Detect which cell encompasses the target text, then output its [X, Y] center coordinate. 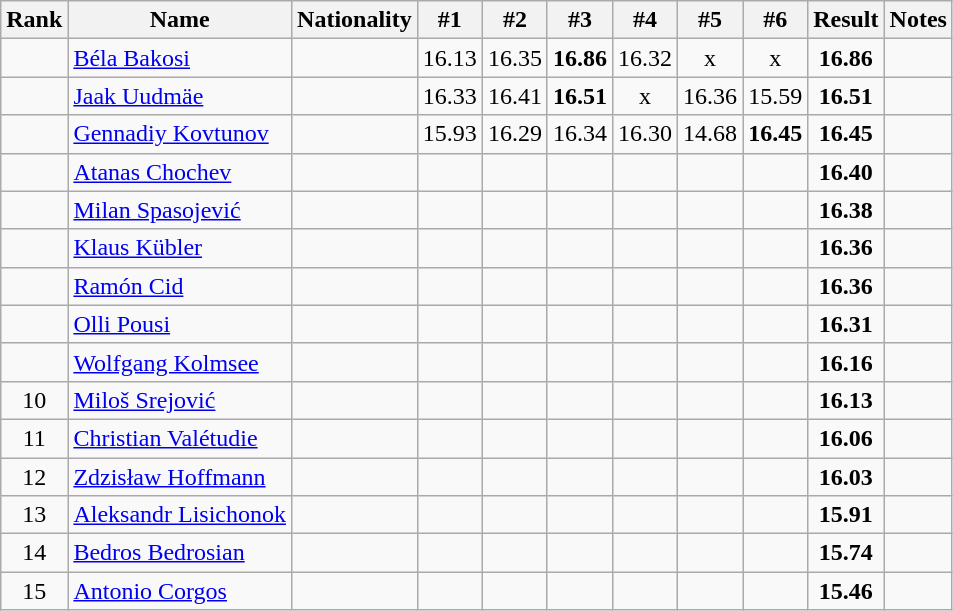
Ramón Cid [180, 286]
Rank [34, 20]
Wolfgang Kolmsee [180, 362]
15 [34, 591]
#4 [644, 20]
16.31 [846, 324]
Bedros Bedrosian [180, 553]
#3 [580, 20]
16.06 [846, 438]
16.35 [514, 58]
16.29 [514, 134]
16.16 [846, 362]
Antonio Corgos [180, 591]
#5 [710, 20]
Aleksandr Lisichonok [180, 515]
Zdzisław Hoffmann [180, 477]
15.46 [846, 591]
10 [34, 400]
Gennadiy Kovtunov [180, 134]
16.32 [644, 58]
Christian Valétudie [180, 438]
Olli Pousi [180, 324]
#1 [450, 20]
16.40 [846, 172]
14 [34, 553]
Atanas Chochev [180, 172]
Milan Spasojević [180, 210]
Result [846, 20]
Notes [918, 20]
16.30 [644, 134]
16.33 [450, 96]
14.68 [710, 134]
16.03 [846, 477]
Name [180, 20]
15.74 [846, 553]
Jaak Uudmäe [180, 96]
16.34 [580, 134]
16.41 [514, 96]
13 [34, 515]
16.38 [846, 210]
15.91 [846, 515]
#2 [514, 20]
Miloš Srejović [180, 400]
#6 [776, 20]
Nationality [355, 20]
11 [34, 438]
Béla Bakosi [180, 58]
12 [34, 477]
15.59 [776, 96]
Klaus Kübler [180, 248]
15.93 [450, 134]
